Pinpoint the cell where the given text exists, returning its (X, Y) midpoint coordinate. 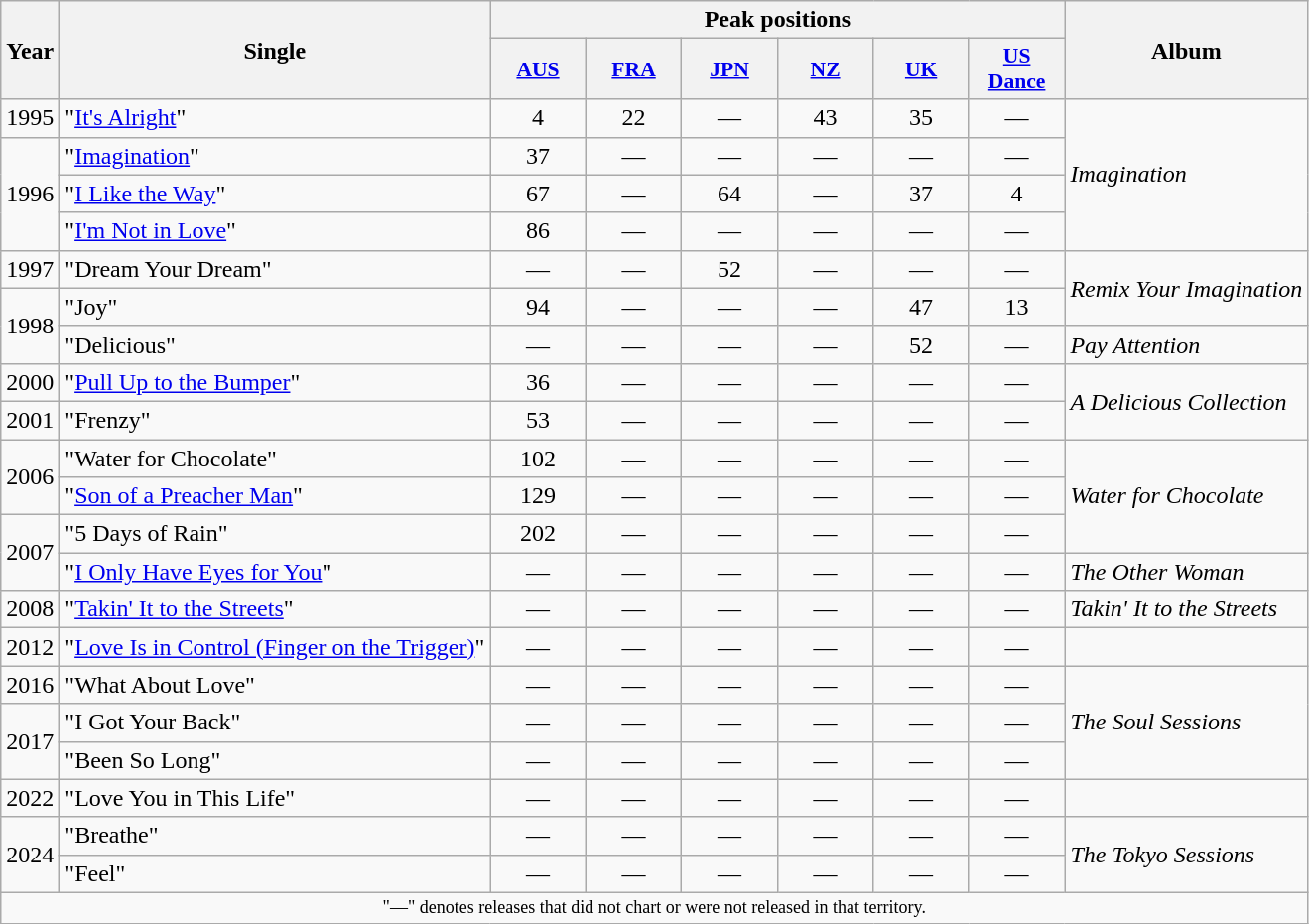
1997 (30, 269)
The Tokyo Sessions (1187, 855)
Album (1187, 50)
22 (633, 118)
"It's Alright" (275, 118)
"Takin' It to the Streets" (275, 609)
Year (30, 50)
53 (538, 420)
2012 (30, 647)
"I'm Not in Love" (275, 231)
1996 (30, 194)
2024 (30, 855)
"Pull Up to the Bumper" (275, 382)
Water for Chocolate (1187, 495)
JPN (730, 69)
43 (826, 118)
"Son of a Preacher Man" (275, 496)
"Love You in This Life" (275, 798)
Peak positions (778, 20)
36 (538, 382)
"Joy" (275, 307)
94 (538, 307)
13 (1016, 307)
US Dance (1016, 69)
35 (921, 118)
47 (921, 307)
1998 (30, 326)
"What About Love" (275, 685)
Single (275, 50)
86 (538, 231)
"Breathe" (275, 836)
NZ (826, 69)
2006 (30, 476)
102 (538, 458)
"I Only Have Eyes for You" (275, 572)
FRA (633, 69)
Remix Your Imagination (1187, 288)
67 (538, 194)
2000 (30, 382)
2001 (30, 420)
"Delicious" (275, 344)
UK (921, 69)
"I Got Your Back" (275, 723)
"Dream Your Dream" (275, 269)
2007 (30, 553)
AUS (538, 69)
"Water for Chocolate" (275, 458)
202 (538, 534)
A Delicious Collection (1187, 401)
"I Like the Way" (275, 194)
"Imagination" (275, 156)
64 (730, 194)
"Love Is in Control (Finger on the Trigger)" (275, 647)
"Frenzy" (275, 420)
1995 (30, 118)
The Other Woman (1187, 572)
2022 (30, 798)
2016 (30, 685)
The Soul Sessions (1187, 723)
"5 Days of Rain" (275, 534)
"—" denotes releases that did not chart or were not released in that territory. (655, 907)
Takin' It to the Streets (1187, 609)
"Been So Long" (275, 760)
Imagination (1187, 175)
2008 (30, 609)
Pay Attention (1187, 344)
"Feel" (275, 873)
129 (538, 496)
2017 (30, 741)
